Detect which cell encompasses the target text, then output its (x, y) center coordinate. 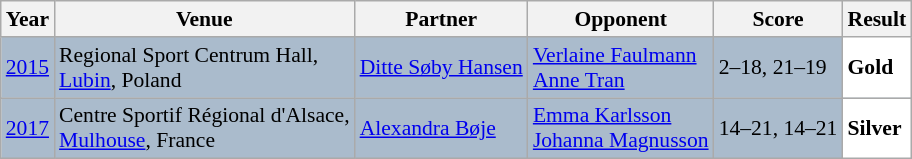
Opponent (621, 19)
Venue (204, 19)
Regional Sport Centrum Hall,Lubin, Poland (204, 68)
2015 (28, 68)
Ditte Søby Hansen (442, 68)
Silver (876, 128)
Emma Karlsson Johanna Magnusson (621, 128)
Centre Sportif Régional d'Alsace,Mulhouse, France (204, 128)
2017 (28, 128)
Score (778, 19)
Verlaine Faulmann Anne Tran (621, 68)
Result (876, 19)
Alexandra Bøje (442, 128)
Year (28, 19)
Partner (442, 19)
2–18, 21–19 (778, 68)
Gold (876, 68)
14–21, 14–21 (778, 128)
